Determine the [X, Y] coordinate at the center of the cell enclosing the given text.  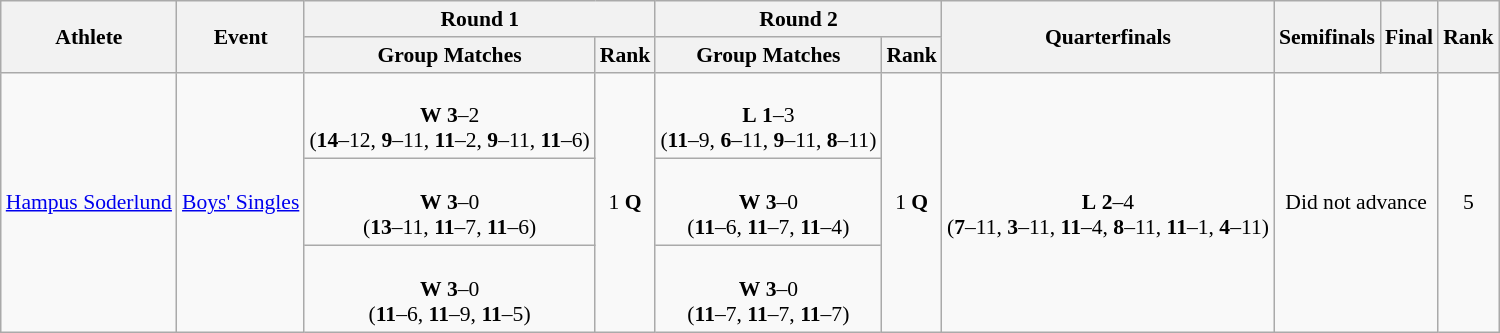
W 3–0 (11–6, 11–9, 11–5) [449, 290]
L 2–4 (7–11, 3–11, 11–4, 8–11, 11–1, 4–11) [1108, 202]
Event [240, 36]
Boys' Singles [240, 202]
W 3–2 (14–12, 9–11, 11–2, 9–11, 11–6) [449, 116]
Athlete [89, 36]
Round 2 [798, 19]
Final [1409, 36]
W 3–0 (11–7, 11–7, 11–7) [768, 290]
Hampus Soderlund [89, 202]
5 [1468, 202]
L 1–3 (11–9, 6–11, 9–11, 8–11) [768, 116]
Round 1 [480, 19]
Did not advance [1356, 202]
Semifinals [1327, 36]
W 3–0 (13–11, 11–7, 11–6) [449, 202]
Quarterfinals [1108, 36]
W 3–0 (11–6, 11–7, 11–4) [768, 202]
